Find where the given text appears and provide that cell's center as [x, y] coordinate. 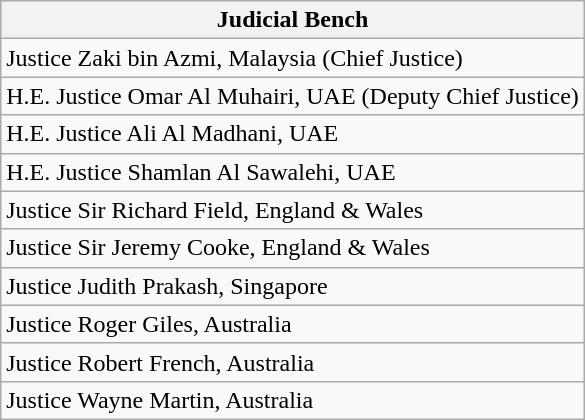
Justice Robert French, Australia [293, 362]
Justice Sir Richard Field, England & Wales [293, 210]
Justice Roger Giles, Australia [293, 324]
Judicial Bench [293, 20]
H.E. Justice Shamlan Al Sawalehi, UAE [293, 172]
Justice Sir Jeremy Cooke, England & Wales [293, 248]
Justice Zaki bin Azmi, Malaysia (Chief Justice) [293, 58]
Justice Judith Prakash, Singapore [293, 286]
Justice Wayne Martin, Australia [293, 400]
H.E. Justice Ali Al Madhani, UAE [293, 134]
H.E. Justice Omar Al Muhairi, UAE (Deputy Chief Justice) [293, 96]
